Capture the cell that displays the provided text and extract its (X, Y) central coordinate. 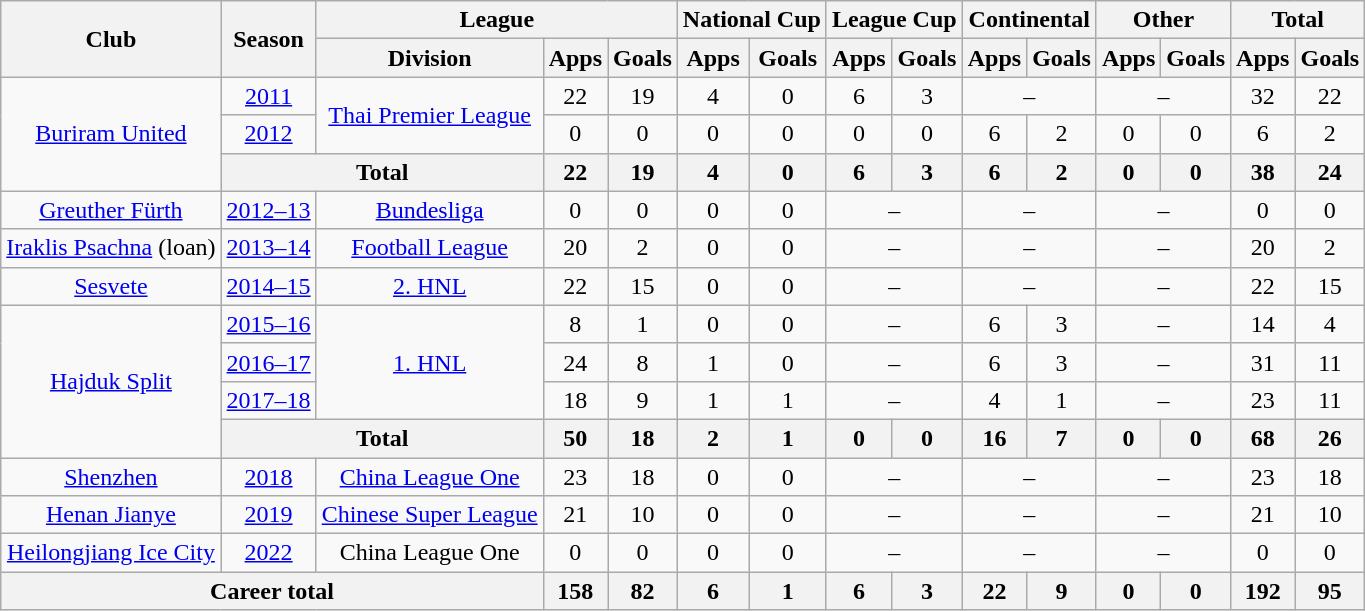
Thai Premier League (430, 115)
7 (1062, 438)
Other (1163, 20)
50 (575, 438)
158 (575, 591)
Buriram United (111, 134)
32 (1263, 96)
192 (1263, 591)
68 (1263, 438)
Hajduk Split (111, 381)
Sesvete (111, 286)
Club (111, 39)
2018 (268, 477)
31 (1263, 362)
2014–15 (268, 286)
2015–16 (268, 324)
38 (1263, 172)
Chinese Super League (430, 515)
2011 (268, 96)
National Cup (752, 20)
2012–13 (268, 210)
2017–18 (268, 400)
82 (643, 591)
Heilongjiang Ice City (111, 553)
2. HNL (430, 286)
Football League (430, 248)
Shenzhen (111, 477)
1. HNL (430, 362)
Henan Jianye (111, 515)
Season (268, 39)
14 (1263, 324)
Continental (1029, 20)
Division (430, 58)
26 (1330, 438)
16 (994, 438)
Bundesliga (430, 210)
League (496, 20)
2019 (268, 515)
2016–17 (268, 362)
Greuther Fürth (111, 210)
2022 (268, 553)
League Cup (894, 20)
95 (1330, 591)
2013–14 (268, 248)
Career total (272, 591)
2012 (268, 134)
Iraklis Psachna (loan) (111, 248)
